Detect which cell encompasses the target text, then output its [X, Y] center coordinate. 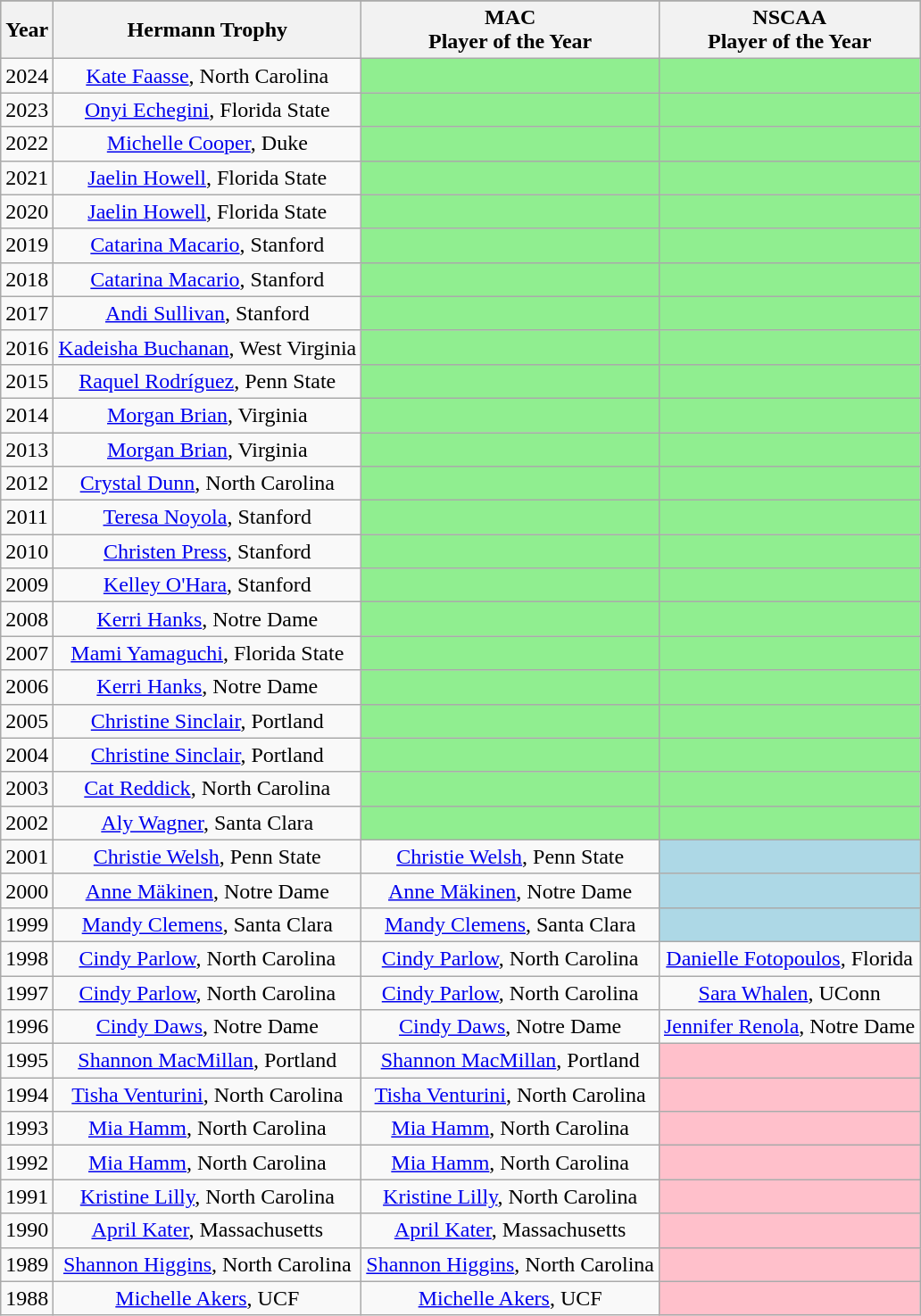
2015 [27, 381]
2020 [27, 211]
Sara Whalen, UConn [789, 993]
Crystal Dunn, North Carolina [207, 484]
2011 [27, 517]
Jennifer Renola, Notre Dame [789, 1027]
2016 [27, 347]
1990 [27, 1230]
1996 [27, 1027]
2012 [27, 484]
2024 [27, 76]
2014 [27, 415]
Mami Yamaguchi, Florida State [207, 653]
Raquel Rodríguez, Penn State [207, 381]
Kelley O'Hara, Stanford [207, 585]
Andi Sullivan, Stanford [207, 313]
2013 [27, 449]
Christen Press, Stanford [207, 551]
2021 [27, 178]
2010 [27, 551]
NSCAAPlayer of the Year [789, 30]
1991 [27, 1196]
2022 [27, 144]
2003 [27, 789]
MACPlayer of the Year [510, 30]
Teresa Noyola, Stanford [207, 517]
2001 [27, 857]
Michelle Cooper, Duke [207, 144]
1993 [27, 1129]
1989 [27, 1264]
2006 [27, 687]
1997 [27, 993]
Kadeisha Buchanan, West Virginia [207, 347]
Danielle Fotopoulos, Florida [789, 958]
Year [27, 30]
1992 [27, 1163]
1994 [27, 1095]
2005 [27, 721]
2008 [27, 619]
2007 [27, 653]
2017 [27, 313]
Aly Wagner, Santa Clara [207, 823]
1999 [27, 924]
1988 [27, 1298]
Hermann Trophy [207, 30]
Kate Faasse, North Carolina [207, 76]
2018 [27, 279]
2000 [27, 890]
Cat Reddick, North Carolina [207, 789]
1998 [27, 958]
2009 [27, 585]
Onyi Echegini, Florida State [207, 110]
2002 [27, 823]
2004 [27, 755]
2019 [27, 245]
1995 [27, 1061]
2023 [27, 110]
